Search for the cell housing the specified text and yield its [X, Y] center coordinate. 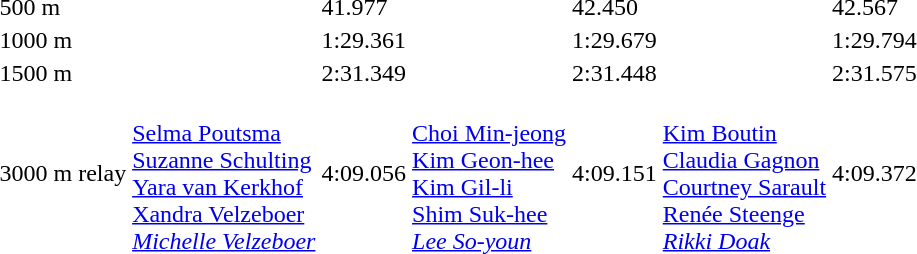
1:29.679 [615, 40]
2:31.349 [364, 73]
2:31.448 [615, 73]
1:29.361 [364, 40]
